Pinpoint the cell where the given text exists, returning its [X, Y] midpoint coordinate. 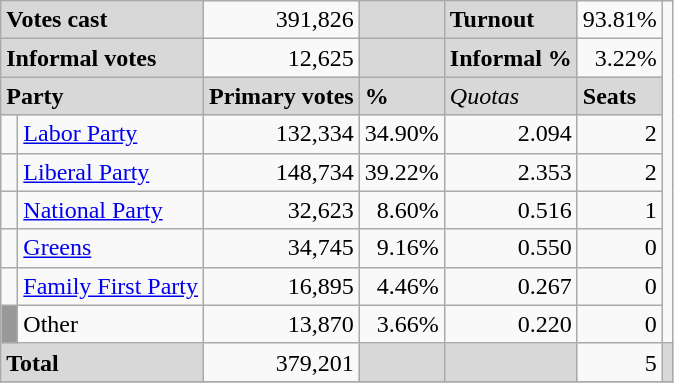
Other [111, 324]
13,870 [282, 324]
379,201 [282, 362]
3.22% [620, 58]
34.90% [402, 134]
Total [102, 362]
0.516 [510, 210]
34,745 [282, 248]
4.46% [402, 286]
% [402, 96]
Liberal Party [111, 172]
0.550 [510, 248]
2.353 [510, 172]
Votes cast [102, 20]
National Party [111, 210]
Informal % [510, 58]
8.60% [402, 210]
3.66% [402, 324]
Family First Party [111, 286]
0.220 [510, 324]
Primary votes [282, 96]
Greens [111, 248]
5 [620, 362]
12,625 [282, 58]
39.22% [402, 172]
93.81% [620, 20]
1 [620, 210]
Quotas [510, 96]
Turnout [510, 20]
Informal votes [102, 58]
9.16% [402, 248]
132,334 [282, 134]
148,734 [282, 172]
2.094 [510, 134]
16,895 [282, 286]
0.267 [510, 286]
Seats [620, 96]
Party [102, 96]
32,623 [282, 210]
391,826 [282, 20]
Labor Party [111, 134]
